Identify which cell holds the provided text, then report its (x, y) central coordinate. 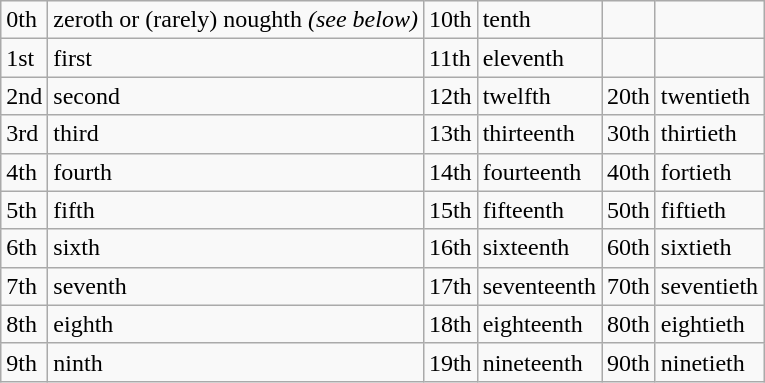
seventeenth (539, 286)
fifteenth (539, 210)
second (236, 96)
twelfth (539, 96)
17th (450, 286)
40th (629, 172)
20th (629, 96)
first (236, 58)
19th (450, 362)
9th (24, 362)
tenth (539, 20)
12th (450, 96)
nineteenth (539, 362)
5th (24, 210)
seventieth (709, 286)
zeroth or (rarely) noughth (see below) (236, 20)
50th (629, 210)
3rd (24, 134)
fourth (236, 172)
seventh (236, 286)
sixtieth (709, 248)
7th (24, 286)
eighth (236, 324)
fiftieth (709, 210)
10th (450, 20)
70th (629, 286)
4th (24, 172)
sixteenth (539, 248)
14th (450, 172)
8th (24, 324)
15th (450, 210)
thirteenth (539, 134)
ninth (236, 362)
fortieth (709, 172)
1st (24, 58)
eightieth (709, 324)
thirtieth (709, 134)
6th (24, 248)
80th (629, 324)
18th (450, 324)
30th (629, 134)
fifth (236, 210)
fourteenth (539, 172)
0th (24, 20)
twentieth (709, 96)
2nd (24, 96)
sixth (236, 248)
ninetieth (709, 362)
eleventh (539, 58)
11th (450, 58)
13th (450, 134)
90th (629, 362)
16th (450, 248)
60th (629, 248)
third (236, 134)
eighteenth (539, 324)
